Pinpoint the cell where the given text exists, returning its (x, y) midpoint coordinate. 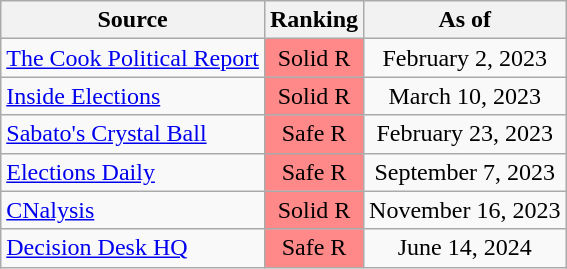
Source (133, 20)
The Cook Political Report (133, 58)
November 16, 2023 (465, 210)
Ranking (314, 20)
February 23, 2023 (465, 134)
February 2, 2023 (465, 58)
Decision Desk HQ (133, 248)
Sabato's Crystal Ball (133, 134)
Elections Daily (133, 172)
Inside Elections (133, 96)
CNalysis (133, 210)
March 10, 2023 (465, 96)
June 14, 2024 (465, 248)
September 7, 2023 (465, 172)
As of (465, 20)
